Identify which cell holds the provided text, then report its (X, Y) central coordinate. 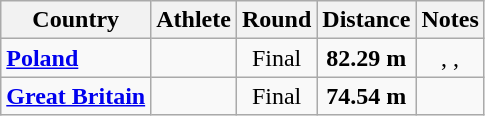
Notes (450, 20)
Great Britain (76, 96)
Athlete (194, 20)
74.54 m (366, 96)
, , (450, 58)
Round (276, 20)
Distance (366, 20)
Country (76, 20)
Poland (76, 58)
82.29 m (366, 58)
